For the text-containing cell, return its midpoint in [x, y] coordinate format. 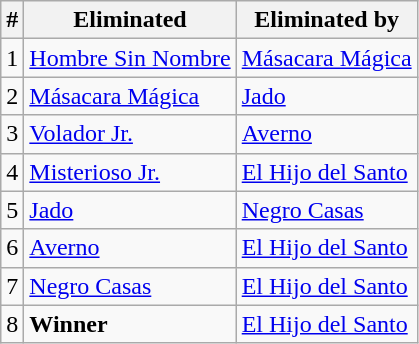
8 [12, 324]
6 [12, 248]
Hombre Sin Nombre [130, 58]
Winner [130, 324]
Eliminated by [326, 20]
4 [12, 172]
5 [12, 210]
Volador Jr. [130, 134]
# [12, 20]
7 [12, 286]
Eliminated [130, 20]
1 [12, 58]
2 [12, 96]
Misterioso Jr. [130, 172]
3 [12, 134]
